Pinpoint the cell where the given text exists, returning its (x, y) midpoint coordinate. 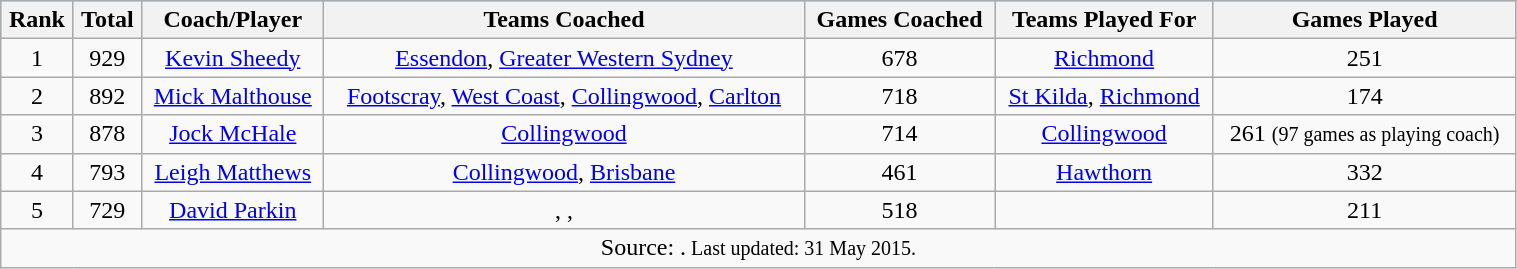
1 (37, 58)
Total (108, 20)
211 (1364, 210)
Leigh Matthews (233, 172)
3 (37, 134)
261 (97 games as playing coach) (1364, 134)
5 (37, 210)
251 (1364, 58)
Jock McHale (233, 134)
929 (108, 58)
Games Played (1364, 20)
St Kilda, Richmond (1104, 96)
718 (900, 96)
4 (37, 172)
Source: . Last updated: 31 May 2015. (758, 248)
892 (108, 96)
793 (108, 172)
461 (900, 172)
714 (900, 134)
Footscray, West Coast, Collingwood, Carlton (564, 96)
332 (1364, 172)
Games Coached (900, 20)
David Parkin (233, 210)
Collingwood, Brisbane (564, 172)
729 (108, 210)
2 (37, 96)
Richmond (1104, 58)
518 (900, 210)
Teams Played For (1104, 20)
, , (564, 210)
174 (1364, 96)
678 (900, 58)
Kevin Sheedy (233, 58)
878 (108, 134)
Essendon, Greater Western Sydney (564, 58)
Teams Coached (564, 20)
Rank (37, 20)
Coach/Player (233, 20)
Hawthorn (1104, 172)
Mick Malthouse (233, 96)
